Output the [X, Y] coordinate of the center of the cell containing the given text.  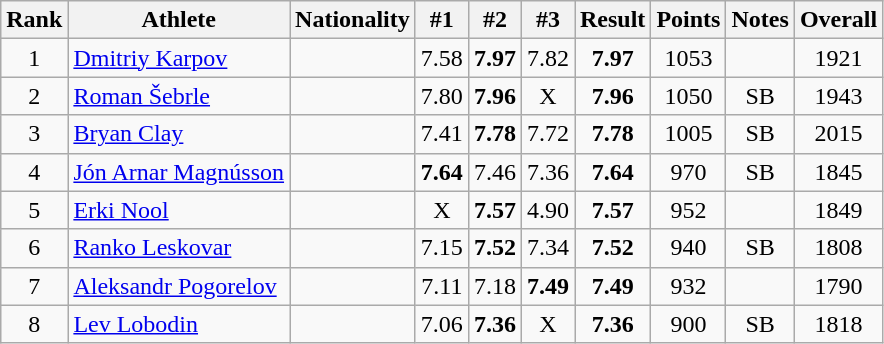
7.11 [442, 286]
952 [688, 210]
1005 [688, 134]
7.18 [494, 286]
1849 [838, 210]
7.82 [548, 58]
932 [688, 286]
3 [34, 134]
Jón Arnar Magnússon [179, 172]
Erki Nool [179, 210]
2 [34, 96]
2015 [838, 134]
7.15 [442, 248]
1050 [688, 96]
1943 [838, 96]
1808 [838, 248]
Result [612, 20]
Rank [34, 20]
4 [34, 172]
8 [34, 324]
Ranko Leskovar [179, 248]
1818 [838, 324]
7.72 [548, 134]
Aleksandr Pogorelov [179, 286]
Lev Lobodin [179, 324]
7 [34, 286]
6 [34, 248]
5 [34, 210]
1845 [838, 172]
1921 [838, 58]
4.90 [548, 210]
Notes [760, 20]
7.58 [442, 58]
Nationality [353, 20]
7.80 [442, 96]
970 [688, 172]
#2 [494, 20]
#1 [442, 20]
7.41 [442, 134]
1790 [838, 286]
#3 [548, 20]
7.46 [494, 172]
900 [688, 324]
Overall [838, 20]
7.34 [548, 248]
Athlete [179, 20]
7.06 [442, 324]
1053 [688, 58]
Points [688, 20]
940 [688, 248]
Roman Šebrle [179, 96]
Bryan Clay [179, 134]
Dmitriy Karpov [179, 58]
1 [34, 58]
